Locate the cell with the specified text and output its (X, Y) center coordinate. 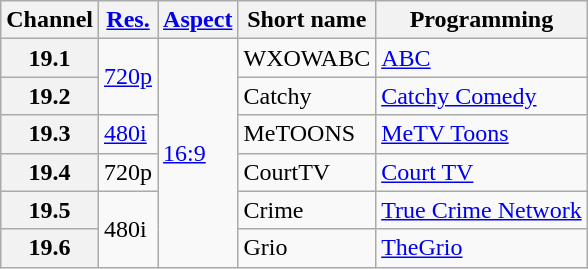
19.4 (50, 172)
19.5 (50, 210)
WXOWABC (307, 58)
16:9 (198, 153)
19.2 (50, 96)
Catchy (307, 96)
Channel (50, 20)
Short name (307, 20)
MeTOONS (307, 134)
Catchy Comedy (482, 96)
19.3 (50, 134)
Court TV (482, 172)
Grio (307, 248)
MeTV Toons (482, 134)
Aspect (198, 20)
19.6 (50, 248)
True Crime Network (482, 210)
ABC (482, 58)
CourtTV (307, 172)
TheGrio (482, 248)
19.1 (50, 58)
Crime (307, 210)
Res. (128, 20)
Programming (482, 20)
